Return (X, Y) of the center of cell containing provided text 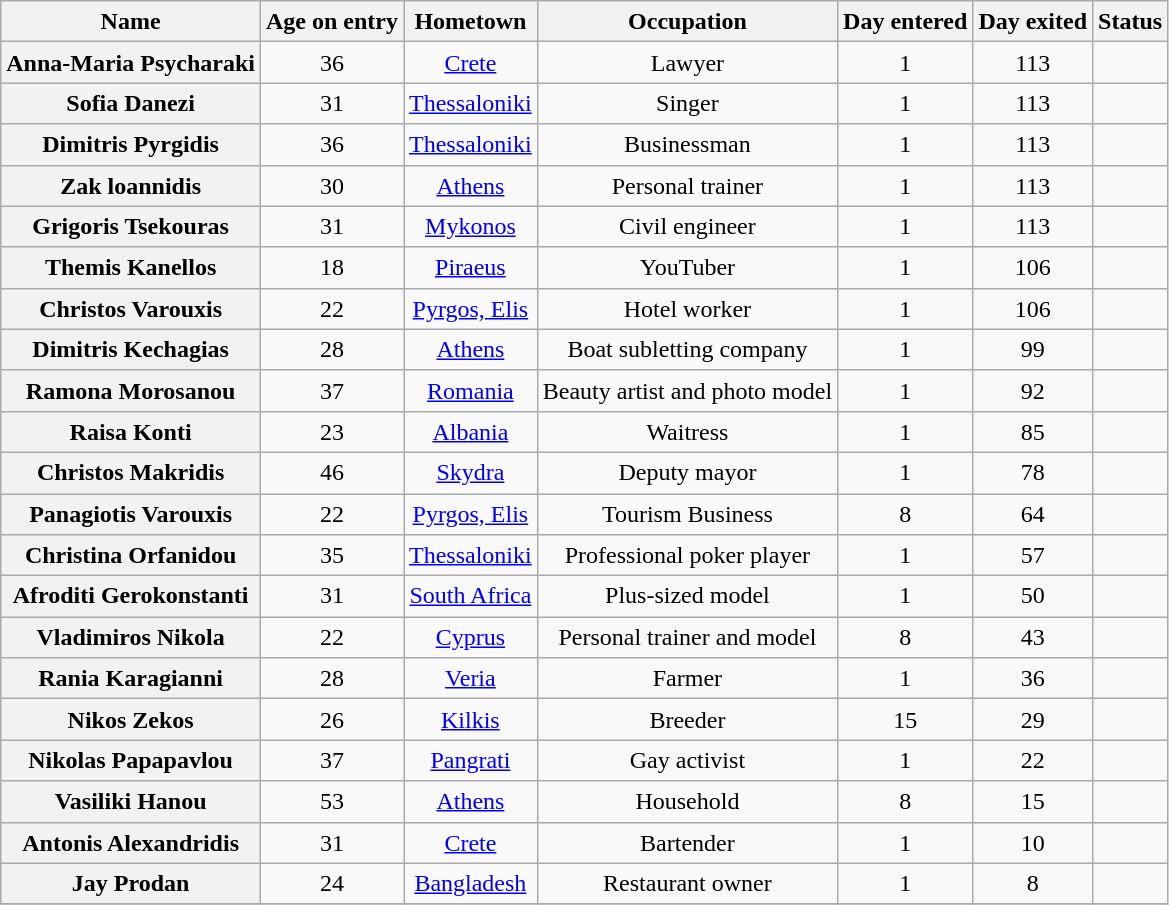
Anna-Maria Psycharaki (131, 62)
Lawyer (687, 62)
Dimitris Pyrgidis (131, 144)
10 (1033, 842)
53 (332, 802)
24 (332, 884)
Cyprus (471, 638)
Raisa Konti (131, 432)
85 (1033, 432)
Status (1130, 22)
Plus-sized model (687, 596)
Vasiliki Hanou (131, 802)
Personal trainer (687, 186)
Hometown (471, 22)
Pangrati (471, 760)
Farmer (687, 678)
57 (1033, 556)
Dimitris Kechagias (131, 350)
Nikos Zekos (131, 720)
30 (332, 186)
Christos Varouxis (131, 308)
99 (1033, 350)
Singer (687, 104)
78 (1033, 472)
Veria (471, 678)
35 (332, 556)
Zak loannidis (131, 186)
Bartender (687, 842)
Piraeus (471, 268)
Businessman (687, 144)
Panagiotis Varouxis (131, 514)
92 (1033, 390)
Boat subletting company (687, 350)
Skydra (471, 472)
Albania (471, 432)
Personal trainer and model (687, 638)
Tourism Business (687, 514)
Christina Orfanidou (131, 556)
Sofia Danezi (131, 104)
Christos Makridis (131, 472)
Rania Karagianni (131, 678)
Romania (471, 390)
Waitress (687, 432)
50 (1033, 596)
Kilkis (471, 720)
Civil engineer (687, 226)
Antonis Alexandridis (131, 842)
Ramona Morosanou (131, 390)
46 (332, 472)
Hotel worker (687, 308)
Day exited (1033, 22)
Occupation (687, 22)
South Africa (471, 596)
64 (1033, 514)
Deputy mayor (687, 472)
Household (687, 802)
Grigoris Tsekouras (131, 226)
Restaurant owner (687, 884)
Age on entry (332, 22)
18 (332, 268)
Vladimiros Nikola (131, 638)
23 (332, 432)
Name (131, 22)
Mykonos (471, 226)
YouTuber (687, 268)
Nikolas Papapavlou (131, 760)
Beauty artist and photo model (687, 390)
Breeder (687, 720)
Jay Prodan (131, 884)
Gay activist (687, 760)
Bangladesh (471, 884)
Professional poker player (687, 556)
43 (1033, 638)
Themis Kanellos (131, 268)
26 (332, 720)
Day entered (906, 22)
Afroditi Gerokonstanti (131, 596)
29 (1033, 720)
